Locate the cell with the specified text and output its [X, Y] center coordinate. 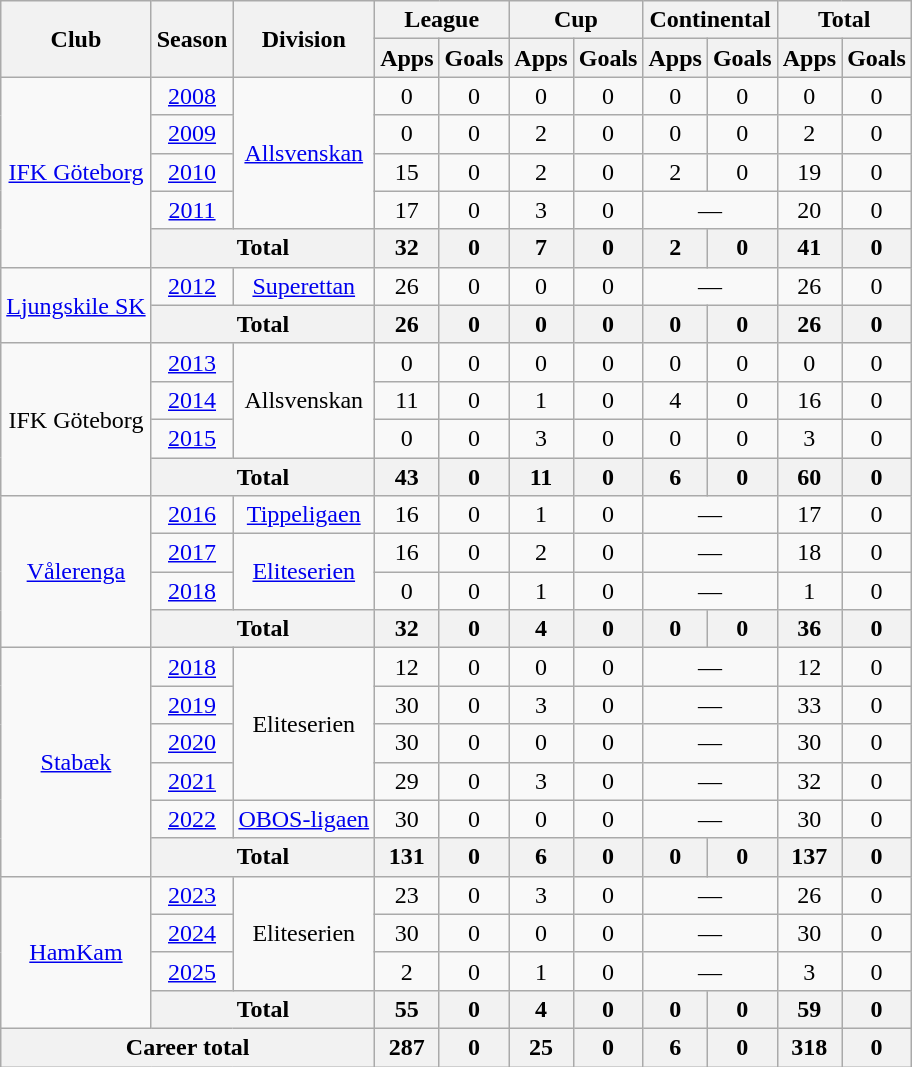
Season [192, 39]
2022 [192, 819]
2024 [192, 933]
36 [809, 629]
Continental [710, 20]
33 [809, 705]
Ljungskile SK [76, 305]
Division [304, 39]
20 [809, 210]
Stabæk [76, 762]
60 [809, 477]
2013 [192, 362]
OBOS-ligaen [304, 819]
287 [407, 1047]
2016 [192, 515]
25 [541, 1047]
2019 [192, 705]
Vålerenga [76, 572]
2011 [192, 210]
15 [407, 172]
43 [407, 477]
19 [809, 172]
2010 [192, 172]
55 [407, 1009]
Tippeligaen [304, 515]
2008 [192, 96]
2014 [192, 400]
29 [407, 781]
Cup [576, 20]
2025 [192, 971]
2023 [192, 895]
HamKam [76, 952]
2017 [192, 553]
59 [809, 1009]
2020 [192, 743]
League [442, 20]
137 [809, 857]
2021 [192, 781]
131 [407, 857]
23 [407, 895]
18 [809, 553]
Club [76, 39]
2009 [192, 134]
Superettan [304, 286]
41 [809, 248]
7 [541, 248]
2015 [192, 438]
318 [809, 1047]
2012 [192, 286]
Career total [188, 1047]
